Identify which cell holds the provided text, then report its [X, Y] central coordinate. 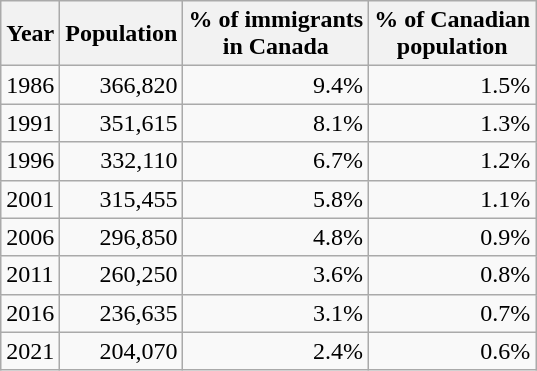
% of Canadianpopulation [452, 34]
1.5% [452, 85]
296,850 [122, 237]
2001 [30, 199]
260,250 [122, 275]
Year [30, 34]
% of immigrantsin Canada [276, 34]
1996 [30, 161]
3.1% [276, 313]
4.8% [276, 237]
0.6% [452, 351]
236,635 [122, 313]
2016 [30, 313]
1.3% [452, 123]
3.6% [276, 275]
0.7% [452, 313]
2006 [30, 237]
351,615 [122, 123]
204,070 [122, 351]
9.4% [276, 85]
1986 [30, 85]
2011 [30, 275]
0.9% [452, 237]
5.8% [276, 199]
315,455 [122, 199]
0.8% [452, 275]
2021 [30, 351]
6.7% [276, 161]
2.4% [276, 351]
8.1% [276, 123]
Population [122, 34]
1.1% [452, 199]
366,820 [122, 85]
1991 [30, 123]
1.2% [452, 161]
332,110 [122, 161]
